Return (X, Y) of the center of cell containing provided text 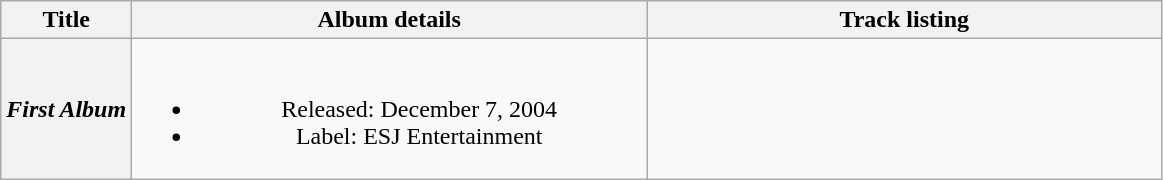
Track listing (904, 20)
Title (66, 20)
First Album (66, 109)
Released: December 7, 2004Label: ESJ Entertainment (390, 109)
Album details (390, 20)
